Capture the cell that displays the provided text and extract its [x, y] central coordinate. 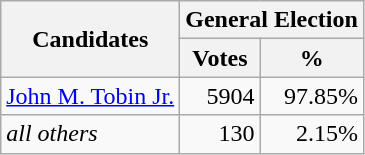
2.15% [312, 134]
130 [220, 134]
97.85% [312, 96]
5904 [220, 96]
General Election [272, 20]
Candidates [90, 39]
all others [90, 134]
% [312, 58]
Votes [220, 58]
John M. Tobin Jr. [90, 96]
